Detect which cell encompasses the target text, then output its [X, Y] center coordinate. 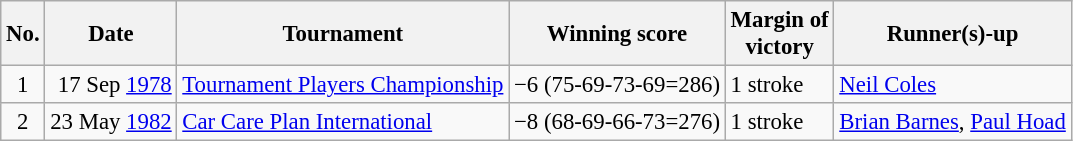
23 May 1982 [111, 122]
2 [23, 122]
Tournament [343, 34]
Margin ofvictory [780, 34]
Tournament Players Championship [343, 85]
−6 (75-69-73-69=286) [618, 85]
Date [111, 34]
Car Care Plan International [343, 122]
1 [23, 85]
17 Sep 1978 [111, 85]
Neil Coles [952, 85]
Runner(s)-up [952, 34]
No. [23, 34]
Winning score [618, 34]
−8 (68-69-66-73=276) [618, 122]
Brian Barnes, Paul Hoad [952, 122]
